Return the [x, y] coordinate for the center point of the cell that contains the specified text.  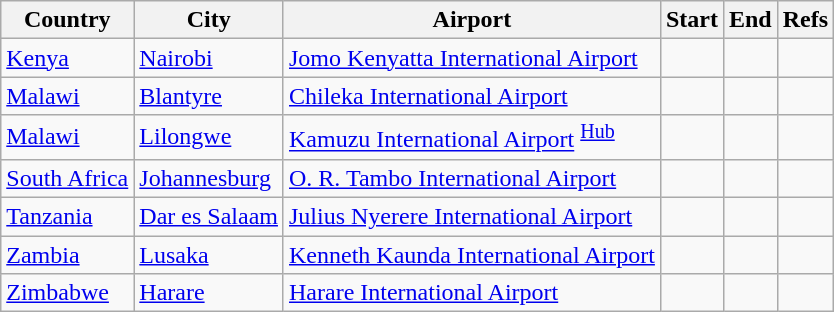
Harare International Airport [472, 293]
City [209, 20]
Zambia [68, 255]
Start [692, 20]
Johannesburg [209, 178]
Lilongwe [209, 138]
Harare [209, 293]
Nairobi [209, 58]
Chileka International Airport [472, 96]
Airport [472, 20]
Dar es Salaam [209, 217]
Jomo Kenyatta International Airport [472, 58]
O. R. Tambo International Airport [472, 178]
Tanzania [68, 217]
Blantyre [209, 96]
Lusaka [209, 255]
Kamuzu International Airport Hub [472, 138]
South Africa [68, 178]
Kenya [68, 58]
Julius Nyerere International Airport [472, 217]
Refs [805, 20]
Country [68, 20]
End [750, 20]
Zimbabwe [68, 293]
Kenneth Kaunda International Airport [472, 255]
